Pinpoint the cell where the given text exists, returning its [X, Y] midpoint coordinate. 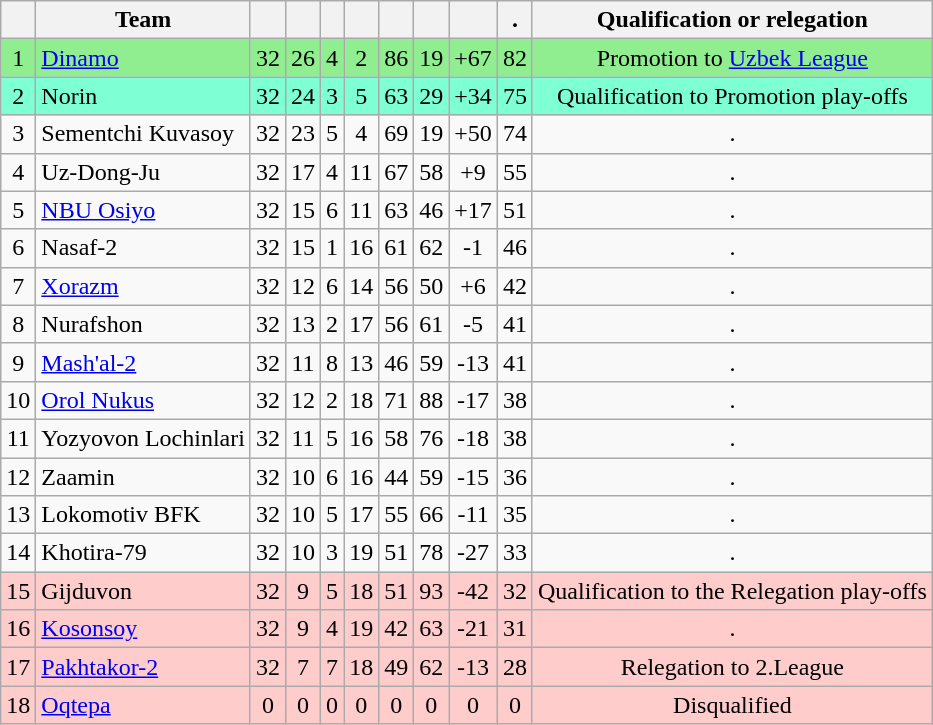
Norin [144, 96]
Uz-Dong-Ju [144, 172]
-27 [474, 553]
Mash'al-2 [144, 362]
Team [144, 20]
36 [514, 477]
-1 [474, 248]
Promotion to Uzbek League [732, 58]
28 [514, 667]
26 [302, 58]
93 [432, 591]
44 [396, 477]
+9 [474, 172]
66 [432, 515]
Yozyovon Lochinlari [144, 438]
+67 [474, 58]
Kosonsoy [144, 629]
Qualification to the Relegation play-offs [732, 591]
33 [514, 553]
86 [396, 58]
Dinamo [144, 58]
Zaamin [144, 477]
-42 [474, 591]
-18 [474, 438]
-17 [474, 400]
+50 [474, 134]
Relegation to 2.League [732, 667]
-15 [474, 477]
Khotira-79 [144, 553]
49 [396, 667]
+34 [474, 96]
Nasaf-2 [144, 248]
-21 [474, 629]
Nurafshon [144, 324]
Qualification to Promotion play-offs [732, 96]
82 [514, 58]
29 [432, 96]
69 [396, 134]
76 [432, 438]
24 [302, 96]
NBU Osiyo [144, 210]
Pakhtakor-2 [144, 667]
+17 [474, 210]
-11 [474, 515]
Oqtepa [144, 705]
75 [514, 96]
-5 [474, 324]
74 [514, 134]
Disqualified [732, 705]
Orol Nukus [144, 400]
35 [514, 515]
50 [432, 286]
+6 [474, 286]
31 [514, 629]
Xorazm [144, 286]
Sementchi Kuvasoy [144, 134]
67 [396, 172]
23 [302, 134]
71 [396, 400]
Gijduvon [144, 591]
Lokomotiv BFK [144, 515]
78 [432, 553]
Qualification or relegation [732, 20]
88 [432, 400]
